Locate the cell with the specified text and output its (X, Y) center coordinate. 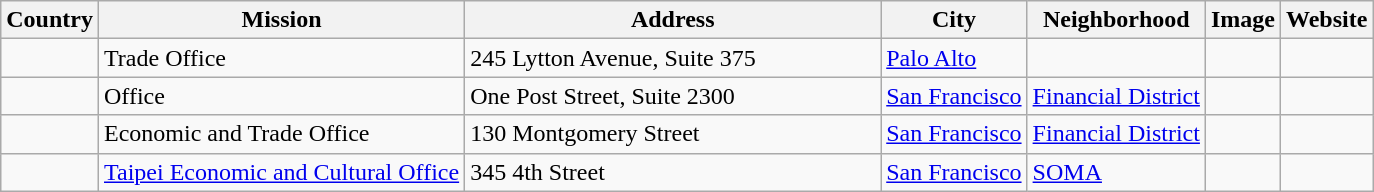
SOMA (1116, 172)
Image (1242, 20)
Office (281, 96)
Mission (281, 20)
130 Montgomery Street (673, 134)
Trade Office (281, 58)
Taipei Economic and Cultural Office (281, 172)
Economic and Trade Office (281, 134)
Neighborhood (1116, 20)
Palo Alto (954, 58)
One Post Street, Suite 2300 (673, 96)
Website (1326, 20)
Country (50, 20)
Address (673, 20)
345 4th Street (673, 172)
City (954, 20)
245 Lytton Avenue, Suite 375 (673, 58)
